From the cell containing the given text, extract its center point as [X, Y] coordinate. 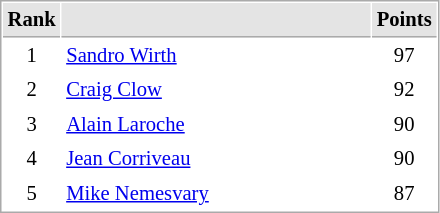
Mike Nemesvary [216, 194]
Points [404, 20]
Alain Laroche [216, 124]
92 [404, 90]
Rank [32, 20]
Sandro Wirth [216, 56]
Jean Corriveau [216, 158]
2 [32, 90]
3 [32, 124]
5 [32, 194]
Craig Clow [216, 90]
97 [404, 56]
87 [404, 194]
4 [32, 158]
1 [32, 56]
